Determine the (X, Y) coordinate at the center of the cell enclosing the given text.  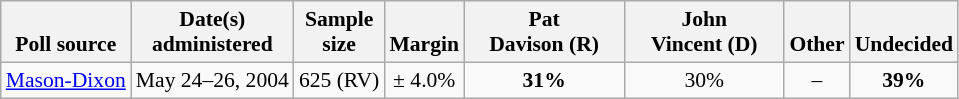
Other (816, 32)
625 (RV) (340, 80)
Date(s)administered (212, 32)
Samplesize (340, 32)
39% (904, 80)
Poll source (66, 32)
Margin (424, 32)
JohnVincent (D) (704, 32)
PatDavison (R) (544, 32)
30% (704, 80)
± 4.0% (424, 80)
May 24–26, 2004 (212, 80)
Undecided (904, 32)
– (816, 80)
31% (544, 80)
Mason-Dixon (66, 80)
